For the text-containing cell, return its midpoint in [x, y] coordinate format. 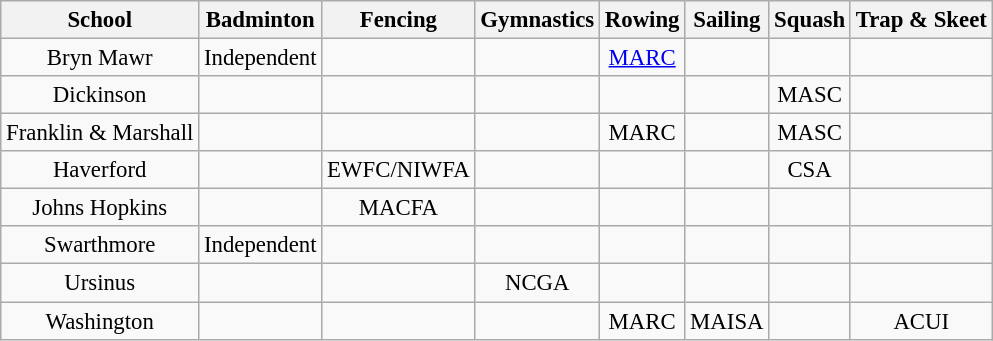
Dickinson [100, 95]
MACFA [398, 208]
Washington [100, 321]
Gymnastics [537, 20]
ACUI [921, 321]
Fencing [398, 20]
Badminton [260, 20]
Ursinus [100, 283]
Sailing [727, 20]
NCGA [537, 283]
CSA [810, 170]
Johns Hopkins [100, 208]
Trap & Skeet [921, 20]
MAISA [727, 321]
Haverford [100, 170]
School [100, 20]
Franklin & Marshall [100, 133]
Rowing [642, 20]
Swarthmore [100, 245]
EWFC/NIWFA [398, 170]
Squash [810, 20]
Bryn Mawr [100, 58]
